Extract the (X, Y) coordinate from the center of the cell holding the provided text.  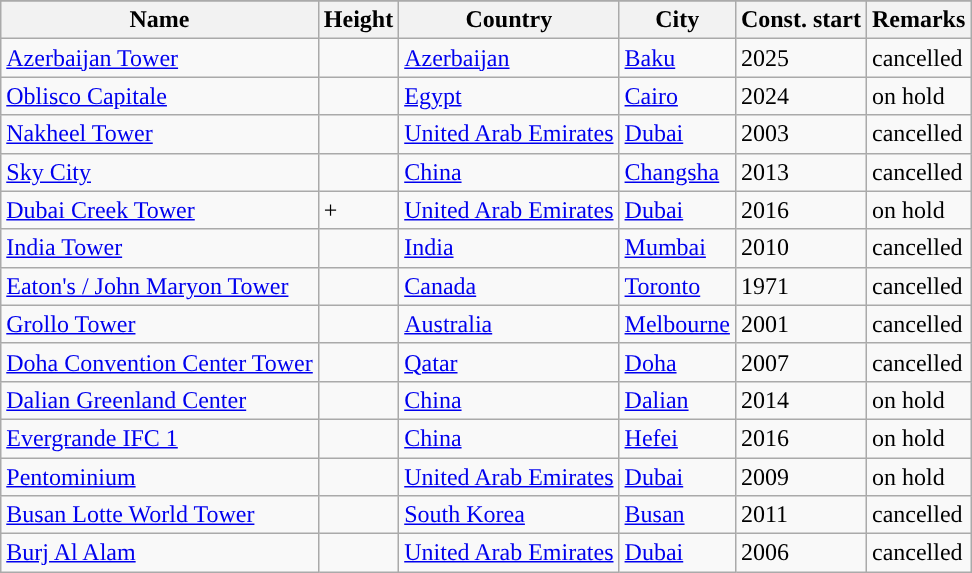
2010 (800, 248)
2024 (800, 96)
India (509, 248)
Burj Al Alam (160, 553)
Height (358, 20)
1971 (800, 286)
Country (509, 20)
Mumbai (677, 248)
Egypt (509, 96)
+ (358, 210)
Australia (509, 324)
Qatar (509, 362)
India Tower (160, 248)
Changsha (677, 172)
Canada (509, 286)
Busan Lotte World Tower (160, 515)
Dalian (677, 400)
Nakheel Tower (160, 134)
Remarks (918, 20)
Evergrande IFC 1 (160, 438)
2003 (800, 134)
City (677, 20)
Dalian Greenland Center (160, 400)
Melbourne (677, 324)
Cairo (677, 96)
2007 (800, 362)
2001 (800, 324)
2013 (800, 172)
Name (160, 20)
Hefei (677, 438)
2009 (800, 477)
2011 (800, 515)
Eaton's / John Maryon Tower (160, 286)
Toronto (677, 286)
2014 (800, 400)
Busan (677, 515)
2006 (800, 553)
Oblisco Capitale (160, 96)
Azerbaijan Tower (160, 58)
Doha Convention Center Tower (160, 362)
Doha (677, 362)
Const. start (800, 20)
Azerbaijan (509, 58)
Dubai Creek Tower (160, 210)
2025 (800, 58)
South Korea (509, 515)
Sky City (160, 172)
Grollo Tower (160, 324)
Baku (677, 58)
Pentominium (160, 477)
